Locate the cell with the specified text and output its [x, y] center coordinate. 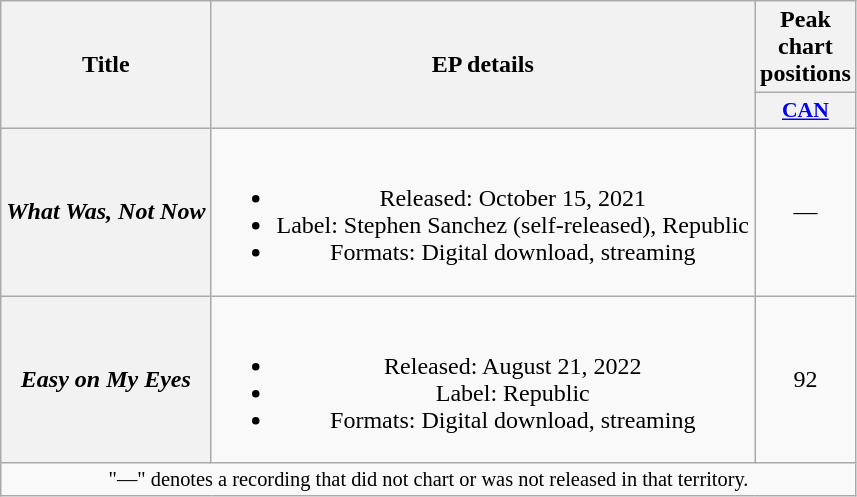
What Was, Not Now [106, 212]
Released: October 15, 2021Label: Stephen Sanchez (self-released), RepublicFormats: Digital download, streaming [483, 212]
92 [806, 380]
Title [106, 65]
Released: August 21, 2022Label: RepublicFormats: Digital download, streaming [483, 380]
EP details [483, 65]
Peak chart positions [806, 47]
Easy on My Eyes [106, 380]
"—" denotes a recording that did not chart or was not released in that territory. [429, 480]
— [806, 212]
CAN [806, 111]
